Provide the (x, y) coordinate of the cell's center where the given text is located.  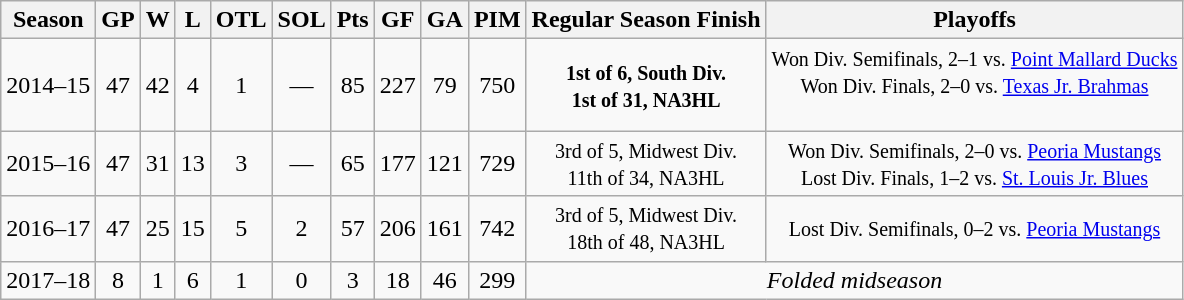
5 (241, 228)
6 (192, 280)
25 (158, 228)
PIM (497, 20)
2016–17 (48, 228)
15 (192, 228)
Regular Season Finish (646, 20)
18 (398, 280)
3rd of 5, Midwest Div.18th of 48, NA3HL (646, 228)
Pts (352, 20)
GP (118, 20)
31 (158, 164)
299 (497, 280)
W (158, 20)
2014–15 (48, 85)
206 (398, 228)
Lost Div. Semifinals, 0–2 vs. Peoria Mustangs (974, 228)
OTL (241, 20)
161 (444, 228)
Won Div. Semifinals, 2–0 vs. Peoria MustangsLost Div. Finals, 1–2 vs. St. Louis Jr. Blues (974, 164)
GF (398, 20)
742 (497, 228)
121 (444, 164)
46 (444, 280)
L (192, 20)
4 (192, 85)
2015–16 (48, 164)
Playoffs (974, 20)
SOL (302, 20)
227 (398, 85)
85 (352, 85)
Season (48, 20)
0 (302, 280)
13 (192, 164)
8 (118, 280)
2 (302, 228)
750 (497, 85)
1st of 6, South Div.1st of 31, NA3HL (646, 85)
Folded midseason (854, 280)
177 (398, 164)
57 (352, 228)
Won Div. Semifinals, 2–1 vs. Point Mallard DucksWon Div. Finals, 2–0 vs. Texas Jr. Brahmas (974, 85)
GA (444, 20)
65 (352, 164)
2017–18 (48, 280)
42 (158, 85)
79 (444, 85)
729 (497, 164)
3rd of 5, Midwest Div.11th of 34, NA3HL (646, 164)
